Pinpoint the cell where the given text exists, returning its (X, Y) midpoint coordinate. 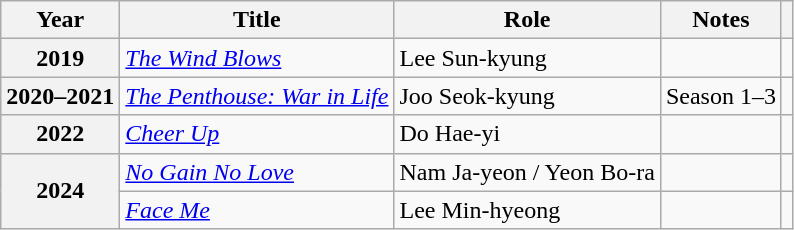
Face Me (257, 210)
Year (60, 20)
Do Hae-yi (527, 134)
2019 (60, 58)
Nam Ja-yeon / Yeon Bo-ra (527, 172)
The Wind Blows (257, 58)
Season 1–3 (720, 96)
No Gain No Love (257, 172)
2022 (60, 134)
Lee Min-hyeong (527, 210)
Joo Seok-kyung (527, 96)
2020–2021 (60, 96)
Notes (720, 20)
Cheer Up (257, 134)
2024 (60, 191)
Role (527, 20)
Lee Sun-kyung (527, 58)
Title (257, 20)
The Penthouse: War in Life (257, 96)
